Identify which cell holds the provided text, then report its (x, y) central coordinate. 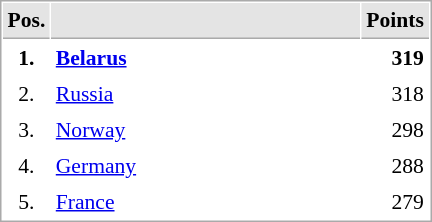
288 (396, 165)
Pos. (26, 21)
5. (26, 201)
319 (396, 57)
1. (26, 57)
298 (396, 129)
Germany (206, 165)
2. (26, 93)
Belarus (206, 57)
318 (396, 93)
Norway (206, 129)
France (206, 201)
4. (26, 165)
Points (396, 21)
3. (26, 129)
279 (396, 201)
Russia (206, 93)
